Return the (x, y) coordinate for the center point of the cell that contains the specified text.  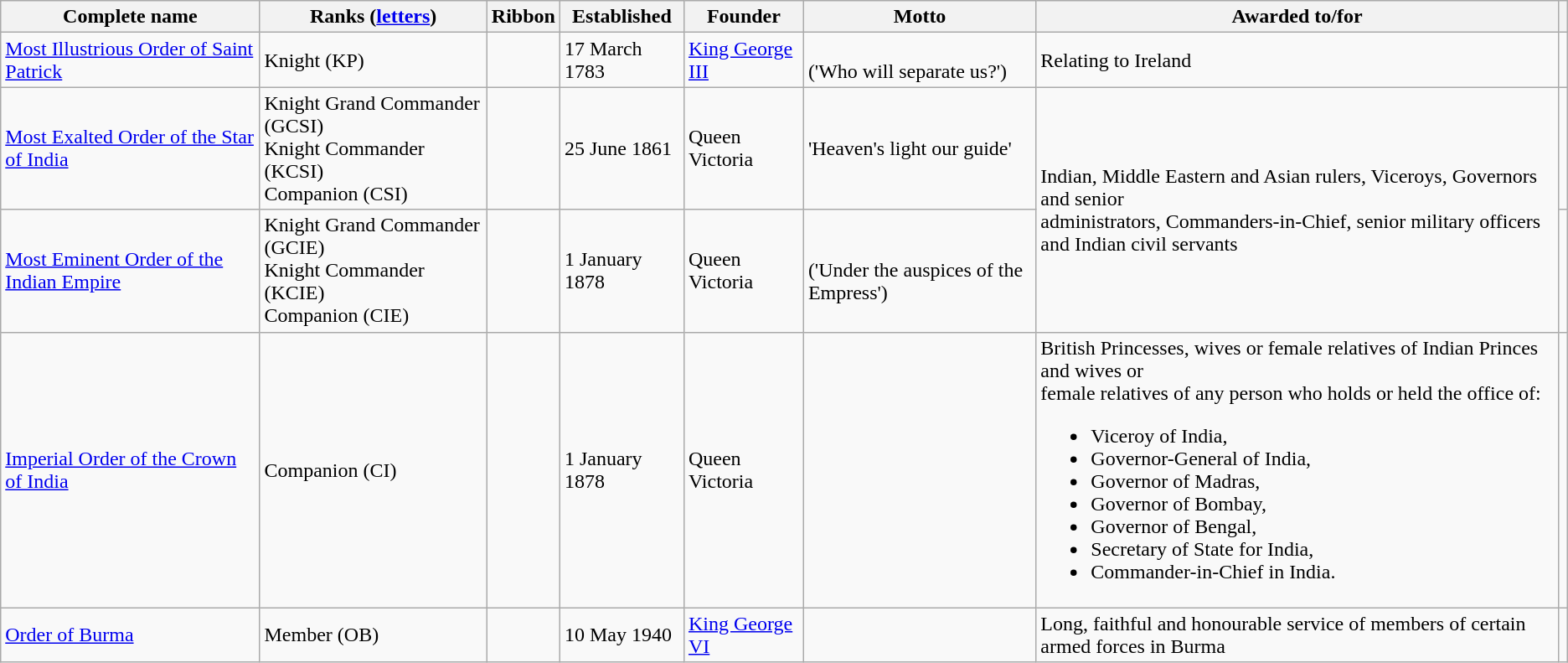
Founder (744, 17)
Awarded to/for (1297, 17)
Most Eminent Order of the Indian Empire (131, 271)
King George VI (744, 635)
Complete name (131, 17)
Motto (920, 17)
Knight Grand Commander (GCSI)Knight Commander (KCSI)Companion (CSI) (374, 148)
Knight (KP) (374, 60)
10 May 1940 (622, 635)
Most Exalted Order of the Star of India (131, 148)
Ribbon (523, 17)
Imperial Order of the Crown of India (131, 469)
25 June 1861 (622, 148)
Established (622, 17)
Order of Burma (131, 635)
Ranks (letters) (374, 17)
Most Illustrious Order of Saint Patrick (131, 60)
King George III (744, 60)
17 March 1783 (622, 60)
Knight Grand Commander (GCIE)Knight Commander (KCIE)Companion (CIE) (374, 271)
Companion (CI) (374, 469)
Relating to Ireland (1297, 60)
Long, faithful and honourable service of members of certain armed forces in Burma (1297, 635)
('Who will separate us?') (920, 60)
('Under the auspices of the Empress') (920, 271)
'Heaven's light our guide' (920, 148)
Member (OB) (374, 635)
